Output the (x, y) coordinate of the center of the cell containing the given text.  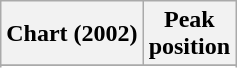
Peakposition (189, 34)
Chart (2002) (72, 34)
